Return the (x, y) coordinate for the center point of the cell that contains the specified text.  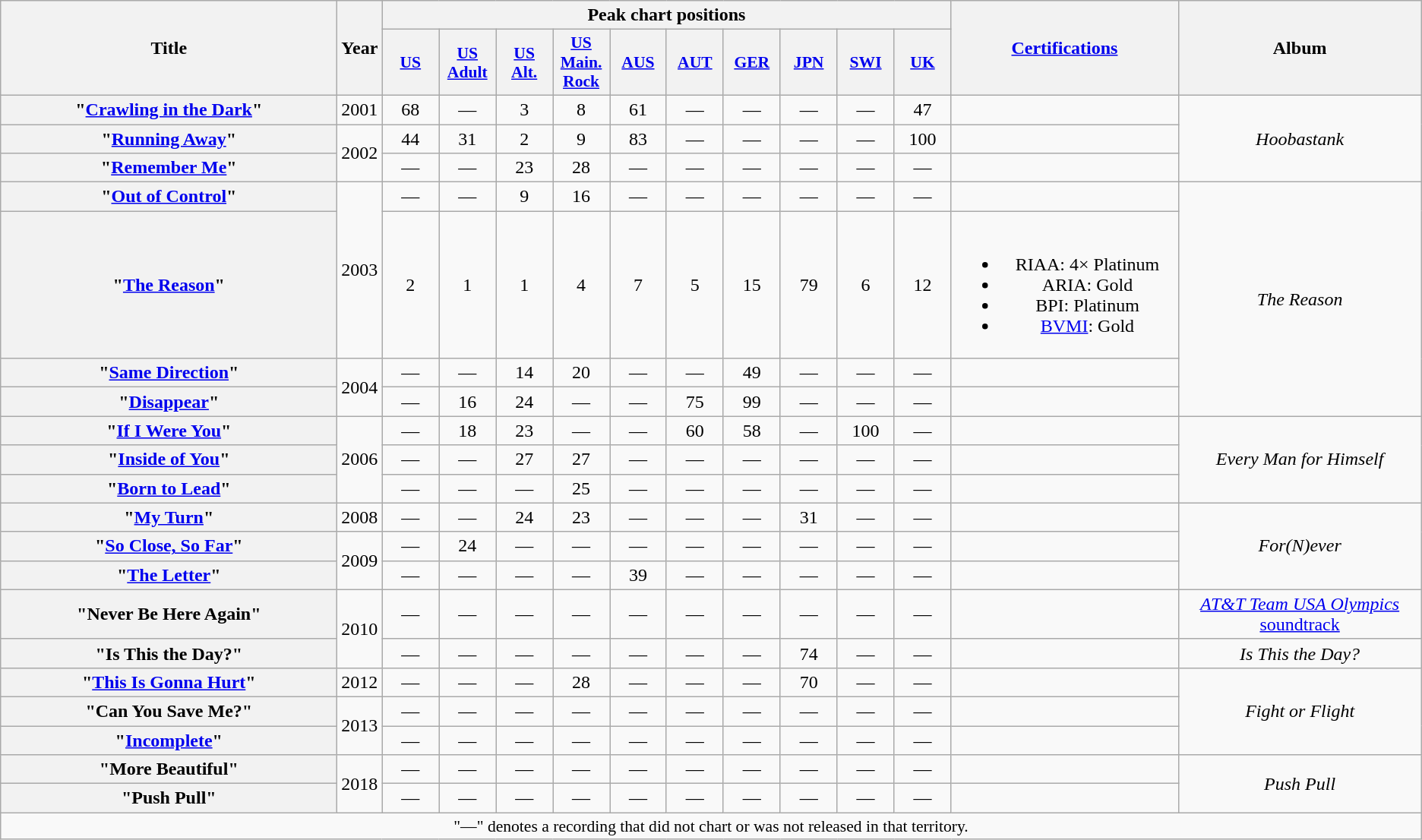
60 (694, 431)
"Can You Save Me?" (169, 711)
14 (524, 373)
USAdult (468, 62)
2018 (360, 784)
83 (638, 139)
"Remember Me" (169, 168)
"Inside of You" (169, 459)
For(N)ever (1300, 546)
68 (410, 109)
"More Beautiful" (169, 769)
15 (752, 285)
2002 (360, 153)
2009 (360, 561)
Title (169, 49)
74 (808, 653)
"—" denotes a recording that did not chart or was not released in that territory. (711, 826)
AT&T Team USA Olympics soundtrack (1300, 614)
"The Reason" (169, 285)
"Push Pull" (169, 798)
The Reason (1300, 299)
Peak chart positions (667, 15)
"Born to Lead" (169, 488)
2003 (360, 270)
AUS (638, 62)
2004 (360, 387)
5 (694, 285)
70 (808, 682)
2001 (360, 109)
61 (638, 109)
8 (582, 109)
20 (582, 373)
79 (808, 285)
"If I Were You" (169, 431)
7 (638, 285)
JPN (808, 62)
"Crawling in the Dark" (169, 109)
2013 (360, 725)
2010 (360, 629)
UK (922, 62)
"Is This the Day?" (169, 653)
2008 (360, 517)
"Same Direction" (169, 373)
39 (638, 575)
"Incomplete" (169, 741)
"Running Away" (169, 139)
SWI (866, 62)
Hoobastank (1300, 138)
Year (360, 49)
99 (752, 402)
Certifications (1065, 49)
GER (752, 62)
"This Is Gonna Hurt" (169, 682)
25 (582, 488)
Album (1300, 49)
Fight or Flight (1300, 711)
44 (410, 139)
47 (922, 109)
2006 (360, 459)
"My Turn" (169, 517)
3 (524, 109)
"Out of Control" (169, 197)
58 (752, 431)
"Never Be Here Again" (169, 614)
Every Man for Himself (1300, 459)
Push Pull (1300, 784)
RIAA: 4× PlatinumARIA: GoldBPI: PlatinumBVMI: Gold (1065, 285)
AUT (694, 62)
12 (922, 285)
Is This the Day? (1300, 653)
USAlt. (524, 62)
75 (694, 402)
18 (468, 431)
"Disappear" (169, 402)
US (410, 62)
6 (866, 285)
USMain. Rock (582, 62)
"So Close, So Far" (169, 546)
"The Letter" (169, 575)
49 (752, 373)
4 (582, 285)
2012 (360, 682)
